Detect which cell encompasses the target text, then output its [x, y] center coordinate. 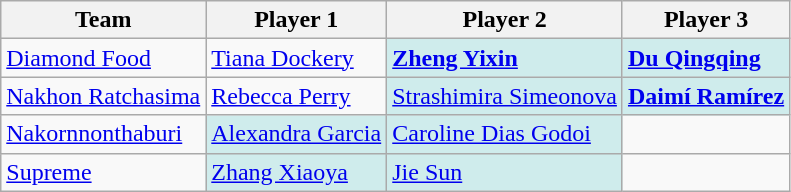
Player 3 [706, 20]
Jie Sun [505, 172]
Nakhon Ratchasima [104, 96]
Diamond Food [104, 58]
Caroline Dias Godoi [505, 134]
Tiana Dockery [296, 58]
Zheng Yixin [505, 58]
Daimí Ramírez [706, 96]
Strashimira Simeonova [505, 96]
Supreme [104, 172]
Player 2 [505, 20]
Player 1 [296, 20]
Alexandra Garcia [296, 134]
Nakornnonthaburi [104, 134]
Du Qingqing [706, 58]
Rebecca Perry [296, 96]
Team [104, 20]
Zhang Xiaoya [296, 172]
